From the cell containing the given text, extract its center point as [X, Y] coordinate. 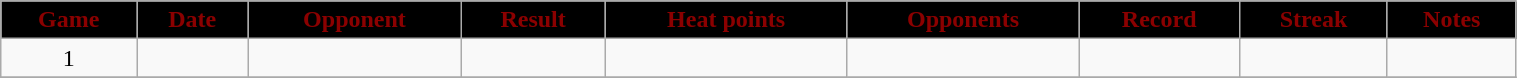
Date [192, 20]
1 [69, 58]
Opponent [355, 20]
Record [1160, 20]
Streak [1314, 20]
Game [69, 20]
Result [533, 20]
Opponents [962, 20]
Heat points [726, 20]
Notes [1452, 20]
